Return (x, y) of the center of cell containing provided text 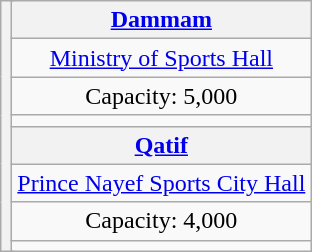
Qatif (162, 145)
Dammam (162, 20)
Prince Nayef Sports City Hall (162, 183)
Capacity: 5,000 (162, 96)
Capacity: 4,000 (162, 221)
Ministry of Sports Hall (162, 58)
